Return the [x, y] coordinate for the center point of the cell that contains the specified text.  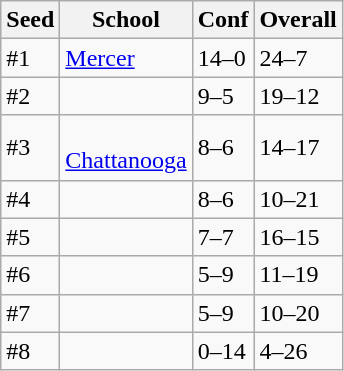
#8 [30, 351]
7–7 [223, 237]
10–21 [298, 199]
#4 [30, 199]
#5 [30, 237]
Chattanooga [126, 148]
24–7 [298, 58]
Seed [30, 20]
14–0 [223, 58]
0–14 [223, 351]
Mercer [126, 58]
19–12 [298, 96]
#1 [30, 58]
#6 [30, 275]
11–19 [298, 275]
Overall [298, 20]
#2 [30, 96]
16–15 [298, 237]
14–17 [298, 148]
4–26 [298, 351]
School [126, 20]
#3 [30, 148]
9–5 [223, 96]
10–20 [298, 313]
Conf [223, 20]
#7 [30, 313]
